Return (X, Y) of the center of cell containing provided text 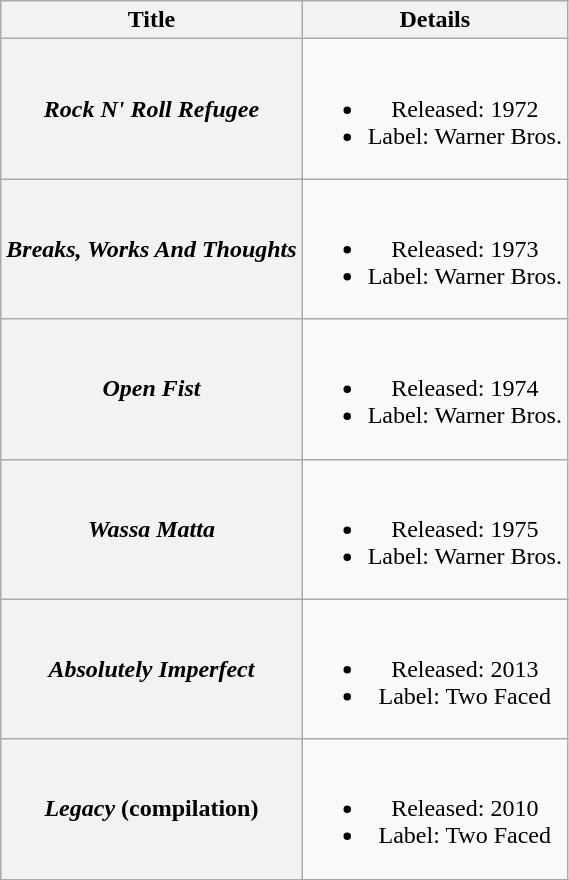
Released: 2010Label: Two Faced (434, 809)
Breaks, Works And Thoughts (152, 249)
Legacy (compilation) (152, 809)
Released: 1973Label: Warner Bros. (434, 249)
Released: 1972Label: Warner Bros. (434, 109)
Wassa Matta (152, 529)
Absolutely Imperfect (152, 669)
Released: 1974Label: Warner Bros. (434, 389)
Title (152, 20)
Details (434, 20)
Rock N' Roll Refugee (152, 109)
Released: 2013Label: Two Faced (434, 669)
Open Fist (152, 389)
Released: 1975Label: Warner Bros. (434, 529)
